Output the [X, Y] coordinate of the center of the cell containing the given text.  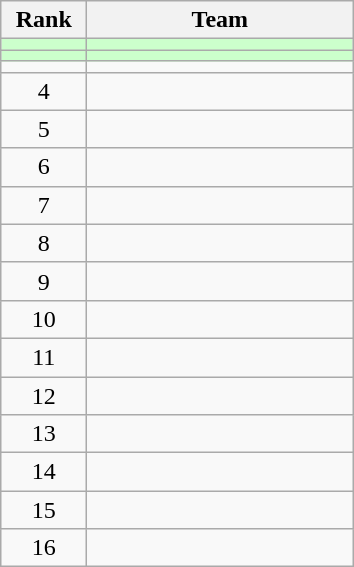
7 [44, 205]
16 [44, 548]
8 [44, 243]
9 [44, 281]
Rank [44, 20]
10 [44, 319]
14 [44, 472]
5 [44, 129]
13 [44, 434]
6 [44, 167]
11 [44, 357]
Team [220, 20]
15 [44, 510]
4 [44, 91]
12 [44, 395]
